Return the [X, Y] coordinate for the center point of the cell that contains the specified text.  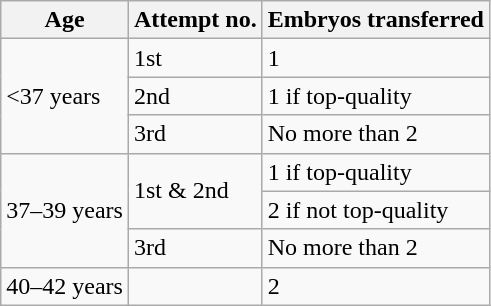
1st & 2nd [195, 191]
1 [376, 58]
Embryos transferred [376, 20]
2 if not top-quality [376, 210]
1st [195, 58]
37–39 years [65, 210]
Attempt no. [195, 20]
Age [65, 20]
<37 years [65, 96]
40–42 years [65, 286]
2 [376, 286]
2nd [195, 96]
